Return the (X, Y) coordinate for the center point of the cell that contains the specified text.  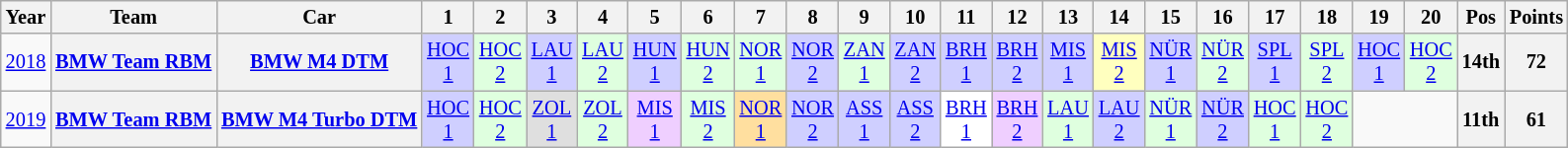
ZOL2 (603, 119)
ZOL1 (552, 119)
11th (1481, 119)
Points (1536, 17)
18 (1328, 17)
HUN2 (708, 62)
3 (552, 17)
BMW M4 DTM (319, 62)
15 (1170, 17)
5 (655, 17)
8 (812, 17)
Year (26, 17)
ZAN1 (865, 62)
7 (761, 17)
1 (449, 17)
4 (603, 17)
Pos (1481, 17)
17 (1275, 17)
2018 (26, 62)
ASS2 (915, 119)
ASS1 (865, 119)
11 (966, 17)
BMW M4 Turbo DTM (319, 119)
12 (1018, 17)
14 (1119, 17)
72 (1536, 62)
Car (319, 17)
2019 (26, 119)
6 (708, 17)
14th (1481, 62)
19 (1379, 17)
9 (865, 17)
2 (500, 17)
SPL1 (1275, 62)
HUN1 (655, 62)
SPL2 (1328, 62)
ZAN2 (915, 62)
Team (133, 17)
61 (1536, 119)
20 (1431, 17)
10 (915, 17)
13 (1068, 17)
16 (1223, 17)
